Detect which cell encompasses the target text, then output its (X, Y) center coordinate. 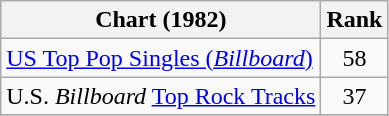
37 (354, 96)
58 (354, 58)
U.S. Billboard Top Rock Tracks (161, 96)
Rank (354, 20)
Chart (1982) (161, 20)
US Top Pop Singles (Billboard) (161, 58)
